Capture the cell that displays the provided text and extract its [x, y] central coordinate. 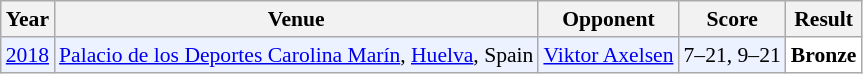
Opponent [608, 19]
Palacio de los Deportes Carolina Marín, Huelva, Spain [296, 55]
Viktor Axelsen [608, 55]
Score [732, 19]
2018 [28, 55]
Result [824, 19]
Venue [296, 19]
7–21, 9–21 [732, 55]
Bronze [824, 55]
Year [28, 19]
